Locate the cell with the specified text and output its (x, y) center coordinate. 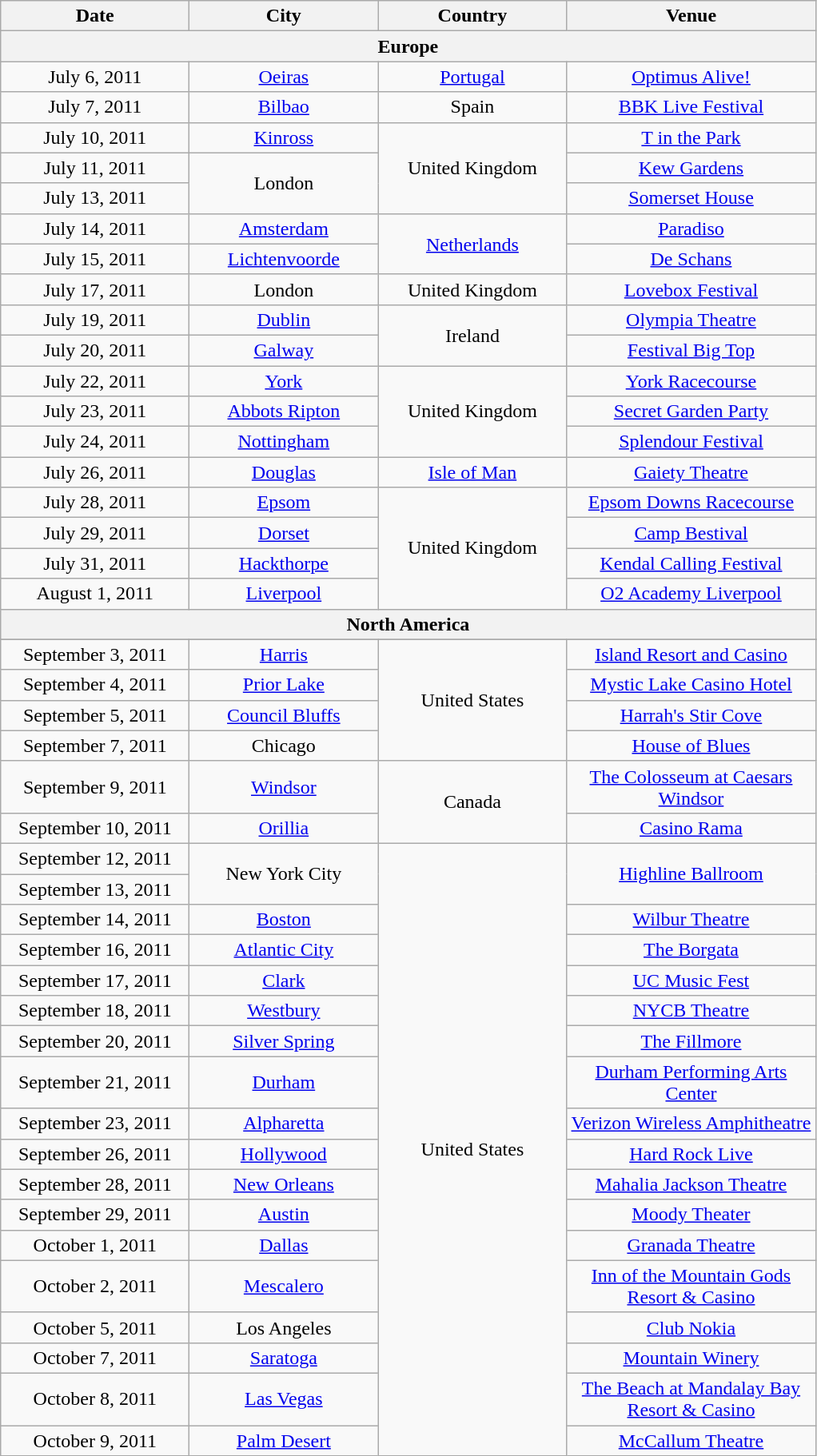
Alpharetta (284, 1124)
Club Nokia (691, 1327)
Durham Performing Arts Center (691, 1082)
Hackthorpe (284, 563)
City (284, 16)
July 22, 2011 (95, 381)
Hollywood (284, 1154)
Austin (284, 1215)
October 7, 2011 (95, 1358)
October 2, 2011 (95, 1287)
Lovebox Festival (691, 289)
July 17, 2011 (95, 289)
July 31, 2011 (95, 563)
July 20, 2011 (95, 350)
July 29, 2011 (95, 533)
July 24, 2011 (95, 442)
July 11, 2011 (95, 168)
September 29, 2011 (95, 1215)
Date (95, 16)
Casino Rama (691, 828)
T in the Park (691, 137)
Douglas (284, 472)
Island Resort and Casino (691, 654)
York Racecourse (691, 381)
July 26, 2011 (95, 472)
Hard Rock Live (691, 1154)
Spain (472, 107)
Orillia (284, 828)
September 23, 2011 (95, 1124)
September 18, 2011 (95, 1011)
Wilbur Theatre (691, 920)
September 4, 2011 (95, 685)
September 26, 2011 (95, 1154)
The Borgata (691, 950)
July 14, 2011 (95, 229)
BBK Live Festival (691, 107)
Splendour Festival (691, 442)
Ireland (472, 335)
Abbots Ripton (284, 412)
July 23, 2011 (95, 412)
September 10, 2011 (95, 828)
September 28, 2011 (95, 1184)
North America (408, 624)
Windsor (284, 786)
Mescalero (284, 1287)
Optimus Alive! (691, 77)
Clark (284, 981)
October 8, 2011 (95, 1398)
Camp Bestival (691, 533)
Mystic Lake Casino Hotel (691, 685)
Oeiras (284, 77)
Westbury (284, 1011)
Dallas (284, 1245)
September 12, 2011 (95, 858)
New Orleans (284, 1184)
Nottingham (284, 442)
July 10, 2011 (95, 137)
July 19, 2011 (95, 320)
September 13, 2011 (95, 889)
Secret Garden Party (691, 412)
Harrah's Stir Cove (691, 715)
O2 Academy Liverpool (691, 594)
NYCB Theatre (691, 1011)
September 3, 2011 (95, 654)
Lichtenvoorde (284, 259)
Council Bluffs (284, 715)
Kendal Calling Festival (691, 563)
Somerset House (691, 198)
Liverpool (284, 594)
Dorset (284, 533)
New York City (284, 873)
Bilbao (284, 107)
Portugal (472, 77)
Olympia Theatre (691, 320)
Kew Gardens (691, 168)
July 7, 2011 (95, 107)
The Beach at Mandalay Bay Resort & Casino (691, 1398)
October 5, 2011 (95, 1327)
September 5, 2011 (95, 715)
Amsterdam (284, 229)
Galway (284, 350)
Venue (691, 16)
Epsom (284, 503)
September 17, 2011 (95, 981)
Palm Desert (284, 1441)
September 20, 2011 (95, 1041)
House of Blues (691, 746)
September 9, 2011 (95, 786)
Festival Big Top (691, 350)
The Colosseum at Caesars Windsor (691, 786)
August 1, 2011 (95, 594)
October 9, 2011 (95, 1441)
Moody Theater (691, 1215)
Netherlands (472, 244)
Saratoga (284, 1358)
Boston (284, 920)
September 16, 2011 (95, 950)
Las Vegas (284, 1398)
UC Music Fest (691, 981)
De Schans (691, 259)
September 21, 2011 (95, 1082)
The Fillmore (691, 1041)
September 14, 2011 (95, 920)
Paradiso (691, 229)
July 28, 2011 (95, 503)
Mahalia Jackson Theatre (691, 1184)
McCallum Theatre (691, 1441)
September 7, 2011 (95, 746)
Highline Ballroom (691, 873)
October 1, 2011 (95, 1245)
York (284, 381)
Silver Spring (284, 1041)
Mountain Winery (691, 1358)
July 6, 2011 (95, 77)
Dublin (284, 320)
Canada (472, 802)
Granada Theatre (691, 1245)
Kinross (284, 137)
Inn of the Mountain Gods Resort & Casino (691, 1287)
Los Angeles (284, 1327)
Chicago (284, 746)
Europe (408, 46)
Verizon Wireless Amphitheatre (691, 1124)
Harris (284, 654)
Epsom Downs Racecourse (691, 503)
Isle of Man (472, 472)
July 13, 2011 (95, 198)
Atlantic City (284, 950)
July 15, 2011 (95, 259)
Gaiety Theatre (691, 472)
Durham (284, 1082)
Prior Lake (284, 685)
Country (472, 16)
